Locate the cell with the specified text and output its (X, Y) center coordinate. 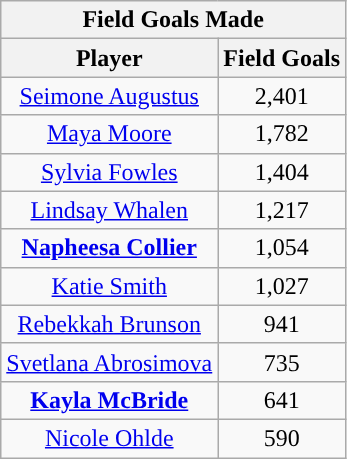
Napheesa Collier (110, 248)
Nicole Ohlde (110, 438)
1,217 (282, 210)
Seimone Augustus (110, 96)
1,404 (282, 172)
1,782 (282, 134)
1,027 (282, 286)
1,054 (282, 248)
590 (282, 438)
Lindsay Whalen (110, 210)
Player (110, 58)
Field Goals Made (174, 20)
Sylvia Fowles (110, 172)
Field Goals (282, 58)
Katie Smith (110, 286)
Rebekkah Brunson (110, 324)
Maya Moore (110, 134)
735 (282, 362)
641 (282, 400)
Svetlana Abrosimova (110, 362)
2,401 (282, 96)
941 (282, 324)
Kayla McBride (110, 400)
